Detect which cell encompasses the target text, then output its (X, Y) center coordinate. 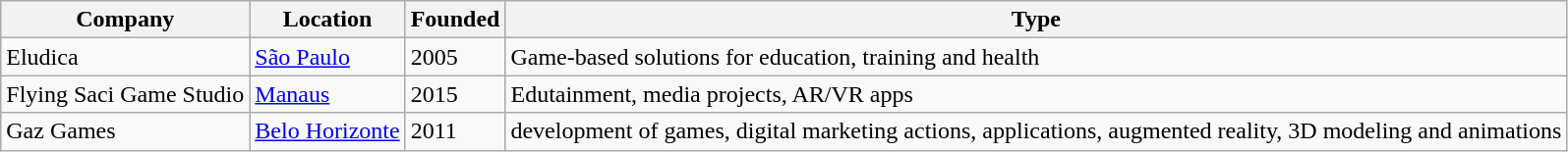
Company (126, 20)
Manaus (327, 94)
2005 (455, 57)
Eludica (126, 57)
Edutainment, media projects, AR/VR apps (1036, 94)
Founded (455, 20)
Flying Saci Game Studio (126, 94)
2011 (455, 131)
Location (327, 20)
development of games, digital marketing actions, applications, augmented reality, 3D modeling and animations (1036, 131)
Belo Horizonte (327, 131)
São Paulo (327, 57)
Game-based solutions for education, training and health (1036, 57)
Type (1036, 20)
Gaz Games (126, 131)
2015 (455, 94)
